Locate the cell with the specified text and output its [X, Y] center coordinate. 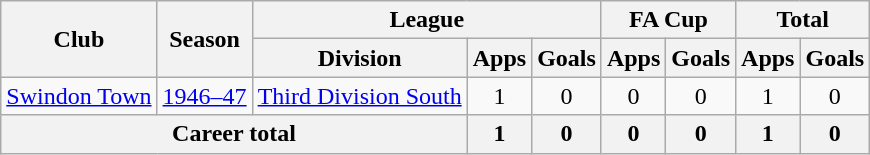
Career total [234, 134]
1946–47 [204, 96]
Club [79, 39]
Swindon Town [79, 96]
Total [803, 20]
League [426, 20]
Season [204, 39]
FA Cup [668, 20]
Third Division South [360, 96]
Division [360, 58]
